Search for the cell housing the specified text and yield its [X, Y] center coordinate. 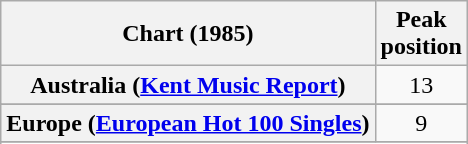
Peakposition [421, 34]
13 [421, 85]
9 [421, 123]
Australia (Kent Music Report) [188, 85]
Chart (1985) [188, 34]
Europe (European Hot 100 Singles) [188, 123]
